For the text-containing cell, return its midpoint in [X, Y] coordinate format. 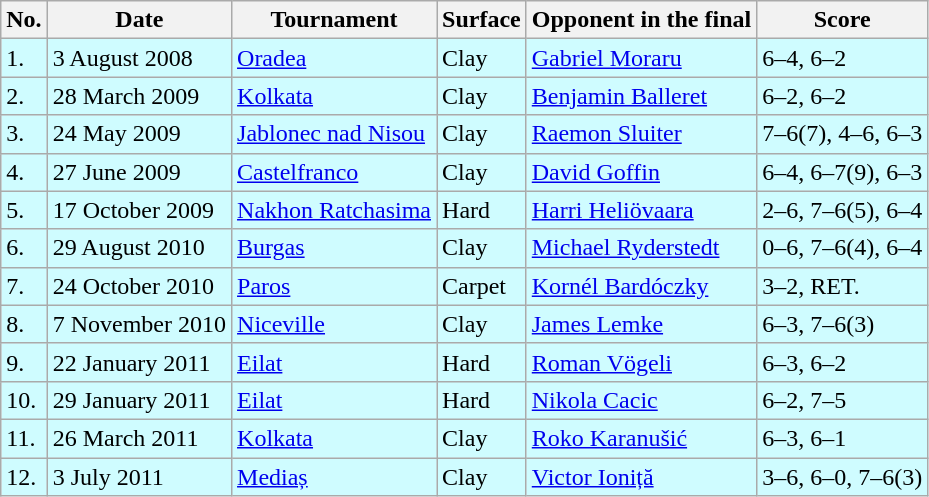
Carpet [482, 286]
17 October 2009 [139, 210]
Surface [482, 20]
3. [24, 134]
4. [24, 172]
No. [24, 20]
28 March 2009 [139, 96]
24 October 2010 [139, 286]
James Lemke [641, 324]
3 July 2011 [139, 477]
10. [24, 400]
24 May 2009 [139, 134]
7 November 2010 [139, 324]
8. [24, 324]
5. [24, 210]
6–2, 6–2 [842, 96]
Nikola Cacic [641, 400]
Opponent in the final [641, 20]
6–3, 7–6(3) [842, 324]
7–6(7), 4–6, 6–3 [842, 134]
27 June 2009 [139, 172]
Date [139, 20]
Gabriel Moraru [641, 58]
7. [24, 286]
Paros [334, 286]
29 January 2011 [139, 400]
2–6, 7–6(5), 6–4 [842, 210]
Roman Vögeli [641, 362]
David Goffin [641, 172]
Score [842, 20]
Mediaș [334, 477]
Burgas [334, 248]
Benjamin Balleret [641, 96]
Kornél Bardóczky [641, 286]
3 August 2008 [139, 58]
12. [24, 477]
Nakhon Ratchasima [334, 210]
6–3, 6–1 [842, 438]
Michael Ryderstedt [641, 248]
11. [24, 438]
Raemon Sluiter [641, 134]
3–2, RET. [842, 286]
26 March 2011 [139, 438]
6–3, 6–2 [842, 362]
Harri Heliövaara [641, 210]
9. [24, 362]
Roko Karanušić [641, 438]
6–2, 7–5 [842, 400]
Niceville [334, 324]
0–6, 7–6(4), 6–4 [842, 248]
1. [24, 58]
Castelfranco [334, 172]
22 January 2011 [139, 362]
29 August 2010 [139, 248]
3–6, 6–0, 7–6(3) [842, 477]
6. [24, 248]
6–4, 6–2 [842, 58]
Victor Ioniță [641, 477]
Tournament [334, 20]
Oradea [334, 58]
2. [24, 96]
Jablonec nad Nisou [334, 134]
6–4, 6–7(9), 6–3 [842, 172]
